Output the [x, y] coordinate of the center of the cell containing the given text.  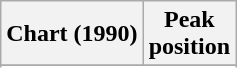
Chart (1990) [72, 34]
Peakposition [189, 34]
